Pinpoint the cell where the given text exists, returning its [x, y] midpoint coordinate. 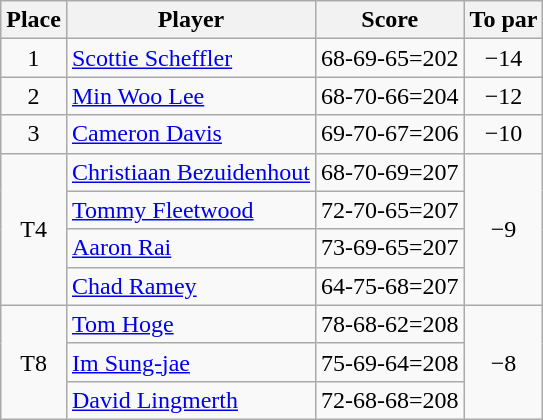
75-69-64=208 [390, 362]
64-75-68=207 [390, 286]
3 [34, 134]
Aaron Rai [190, 248]
Scottie Scheffler [190, 58]
78-68-62=208 [390, 324]
68-70-69=207 [390, 172]
Christiaan Bezuidenhout [190, 172]
68-70-66=204 [390, 96]
−12 [504, 96]
72-70-65=207 [390, 210]
Min Woo Lee [190, 96]
T4 [34, 229]
1 [34, 58]
68-69-65=202 [390, 58]
Place [34, 20]
Im Sung-jae [190, 362]
Chad Ramey [190, 286]
73-69-65=207 [390, 248]
Cameron Davis [190, 134]
−10 [504, 134]
Player [190, 20]
Score [390, 20]
−9 [504, 229]
2 [34, 96]
69-70-67=206 [390, 134]
−14 [504, 58]
Tommy Fleetwood [190, 210]
T8 [34, 362]
−8 [504, 362]
David Lingmerth [190, 400]
72-68-68=208 [390, 400]
To par [504, 20]
Tom Hoge [190, 324]
